Capture the cell that displays the provided text and extract its (x, y) central coordinate. 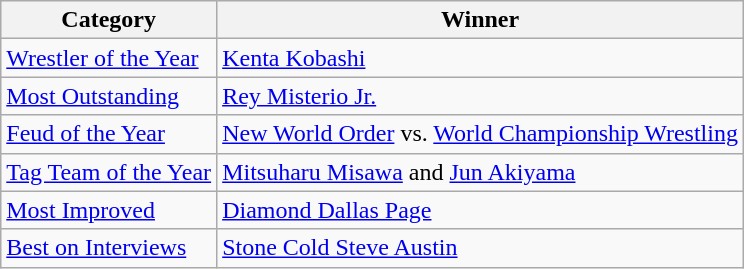
Mitsuharu Misawa and Jun Akiyama (480, 172)
Most Outstanding (109, 96)
Wrestler of the Year (109, 58)
Winner (480, 20)
Best on Interviews (109, 248)
Category (109, 20)
Kenta Kobashi (480, 58)
New World Order vs. World Championship Wrestling (480, 134)
Stone Cold Steve Austin (480, 248)
Tag Team of the Year (109, 172)
Most Improved (109, 210)
Feud of the Year (109, 134)
Rey Misterio Jr. (480, 96)
Diamond Dallas Page (480, 210)
